For the text-containing cell, return its midpoint in [X, Y] coordinate format. 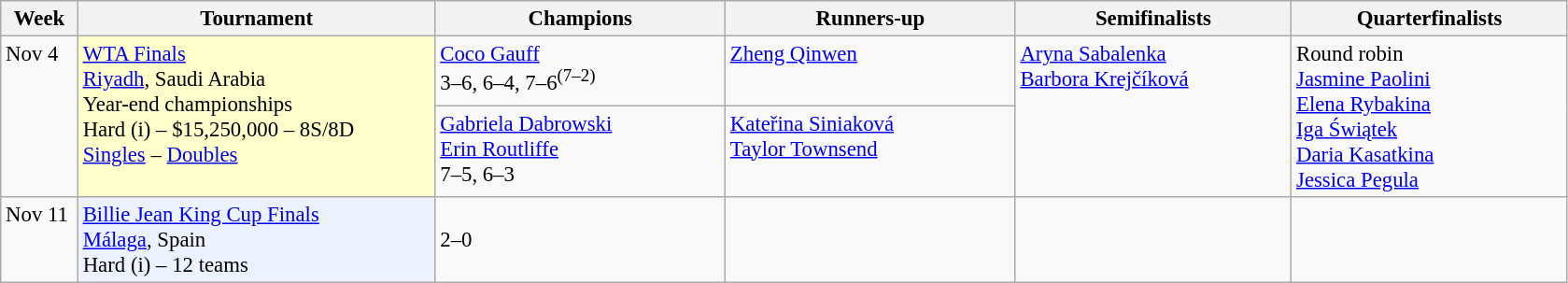
Zheng Qinwen [870, 71]
Week [39, 19]
Kateřina Siniaková Taylor Townsend [870, 151]
2–0 [581, 240]
Semifinalists [1153, 19]
Round robin Jasmine Paolini Elena Rybakina Iga Świątek Daria Kasatkina Jessica Pegula [1430, 118]
Tournament [256, 19]
Runners-up [870, 19]
Gabriela Dabrowski Erin Routliffe 7–5, 6–3 [581, 151]
WTA Finals Riyadh, Saudi Arabia Year-end championships Hard (i) – $15,250,000 – 8S/8D Singles – Doubles [256, 118]
Champions [581, 19]
Coco Gauff 3–6, 6–4, 7–6(7–2) [581, 71]
Nov 4 [39, 118]
Billie Jean King Cup Finals Málaga, Spain Hard (i) – 12 teams [256, 240]
Nov 11 [39, 240]
Aryna Sabalenka Barbora Krejčíková [1153, 118]
Quarterfinalists [1430, 19]
